Provide the (X, Y) coordinate of the cell's center where the given text is located.  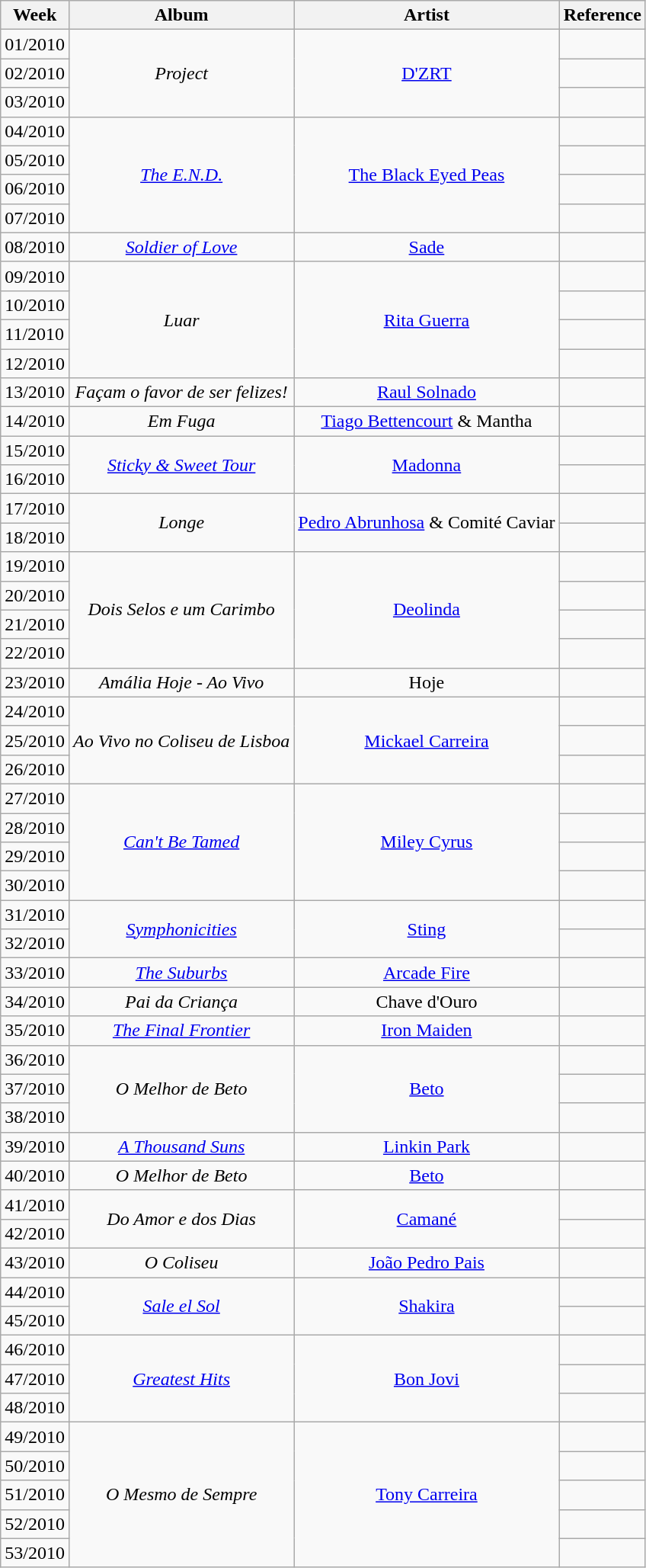
Pedro Abrunhosa & Comité Caviar (427, 523)
41/2010 (35, 1204)
40/2010 (35, 1175)
39/2010 (35, 1146)
29/2010 (35, 857)
21/2010 (35, 624)
11/2010 (35, 334)
Deolinda (427, 610)
Chave d'Ouro (427, 1002)
Sade (427, 247)
51/2010 (35, 1495)
20/2010 (35, 595)
43/2010 (35, 1262)
Sale el Sol (181, 1307)
The Black Eyed Peas (427, 175)
30/2010 (35, 886)
Façam o favor de ser felizes! (181, 393)
45/2010 (35, 1321)
13/2010 (35, 393)
26/2010 (35, 769)
Tony Carreira (427, 1495)
25/2010 (35, 740)
Sticky & Sweet Tour (181, 465)
Iron Maiden (427, 1031)
The Final Frontier (181, 1031)
35/2010 (35, 1031)
24/2010 (35, 711)
15/2010 (35, 451)
53/2010 (35, 1553)
48/2010 (35, 1408)
Project (181, 73)
02/2010 (35, 73)
44/2010 (35, 1292)
16/2010 (35, 479)
Album (181, 15)
34/2010 (35, 1002)
23/2010 (35, 682)
Greatest Hits (181, 1379)
The E.N.D. (181, 175)
49/2010 (35, 1437)
João Pedro Pais (427, 1262)
Tiago Bettencourt & Mantha (427, 422)
18/2010 (35, 537)
Linkin Park (427, 1146)
14/2010 (35, 422)
Shakira (427, 1307)
Do Amor e dos Dias (181, 1219)
03/2010 (35, 102)
Week (35, 15)
19/2010 (35, 566)
22/2010 (35, 653)
Bon Jovi (427, 1379)
Rita Guerra (427, 319)
01/2010 (35, 44)
D'ZRT (427, 73)
Can't Be Tamed (181, 842)
09/2010 (35, 276)
31/2010 (35, 915)
Sting (427, 929)
47/2010 (35, 1379)
Reference (602, 15)
Soldier of Love (181, 247)
36/2010 (35, 1060)
08/2010 (35, 247)
Hoje (427, 682)
Arcade Fire (427, 973)
32/2010 (35, 944)
37/2010 (35, 1089)
27/2010 (35, 798)
O Coliseu (181, 1262)
46/2010 (35, 1350)
05/2010 (35, 160)
28/2010 (35, 827)
Symphonicities (181, 929)
42/2010 (35, 1233)
A Thousand Suns (181, 1146)
Camané (427, 1219)
The Suburbs (181, 973)
Amália Hoje - Ao Vivo (181, 682)
07/2010 (35, 218)
52/2010 (35, 1524)
Dois Selos e um Carimbo (181, 610)
Ao Vivo no Coliseu de Lisboa (181, 740)
O Mesmo de Sempre (181, 1495)
10/2010 (35, 305)
Miley Cyrus (427, 842)
Em Fuga (181, 422)
50/2010 (35, 1466)
12/2010 (35, 364)
Luar (181, 319)
Longe (181, 523)
06/2010 (35, 189)
Artist (427, 15)
Madonna (427, 465)
Raul Solnado (427, 393)
Mickael Carreira (427, 740)
17/2010 (35, 508)
04/2010 (35, 131)
38/2010 (35, 1117)
Pai da Criança (181, 1002)
33/2010 (35, 973)
